Capture the cell that displays the provided text and extract its (X, Y) central coordinate. 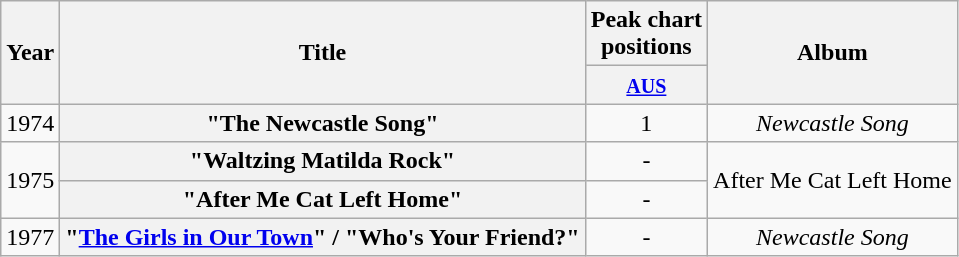
1975 (30, 180)
Album (833, 52)
1977 (30, 237)
After Me Cat Left Home (833, 180)
Year (30, 52)
1974 (30, 123)
"The Newcastle Song" (322, 123)
Peak chartpositions (646, 34)
"The Girls in Our Town" / "Who's Your Friend?" (322, 237)
"Waltzing Matilda Rock" (322, 161)
AUS (646, 85)
1 (646, 123)
"After Me Cat Left Home" (322, 199)
Title (322, 52)
